Identify which cell holds the provided text, then report its [X, Y] central coordinate. 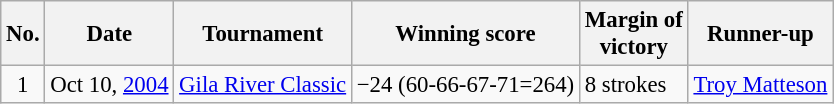
No. [23, 34]
Runner-up [760, 34]
Margin ofvictory [634, 34]
Tournament [263, 34]
−24 (60-66-67-71=264) [465, 85]
Oct 10, 2004 [110, 85]
Troy Matteson [760, 85]
1 [23, 85]
Winning score [465, 34]
Gila River Classic [263, 85]
8 strokes [634, 85]
Date [110, 34]
